Output the (X, Y) coordinate of the center of the cell containing the given text.  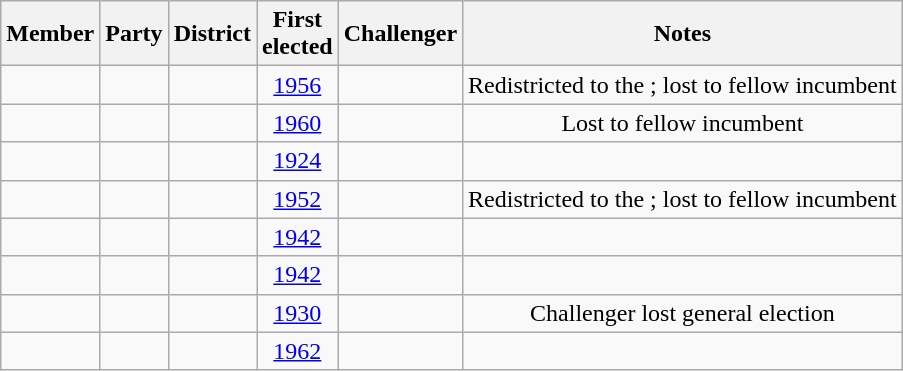
1962 (297, 351)
Lost to fellow incumbent (683, 123)
Challenger lost general election (683, 313)
1952 (297, 199)
Member (50, 34)
1924 (297, 161)
1960 (297, 123)
District (212, 34)
1930 (297, 313)
Party (134, 34)
1956 (297, 85)
Firstelected (297, 34)
Notes (683, 34)
Challenger (400, 34)
